Identify which cell holds the provided text, then report its (X, Y) central coordinate. 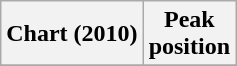
Chart (2010) (72, 34)
Peakposition (189, 34)
